Pinpoint the cell where the given text exists, returning its (x, y) midpoint coordinate. 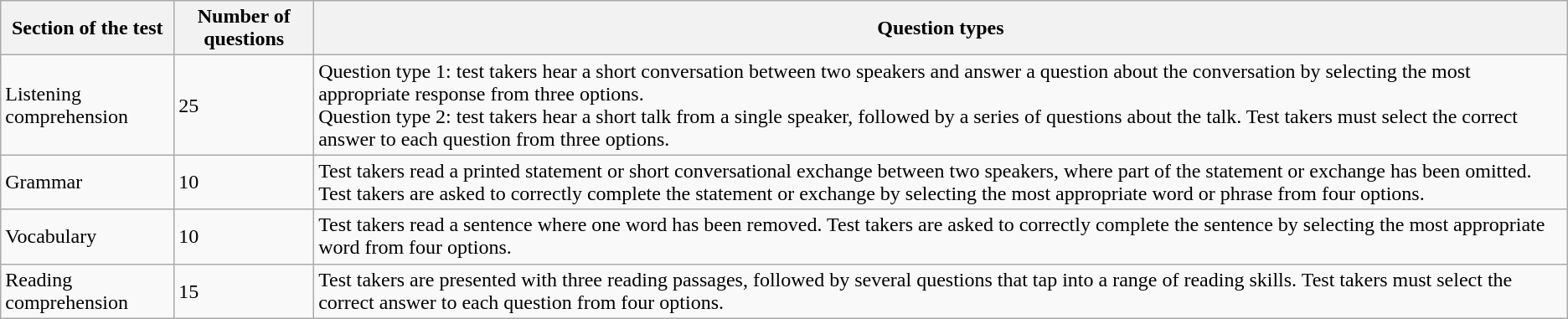
Reading comprehension (87, 291)
25 (245, 105)
15 (245, 291)
Number of questions (245, 28)
Vocabulary (87, 236)
Question types (941, 28)
Grammar (87, 183)
Section of the test (87, 28)
Listening comprehension (87, 105)
